Detect which cell encompasses the target text, then output its (X, Y) center coordinate. 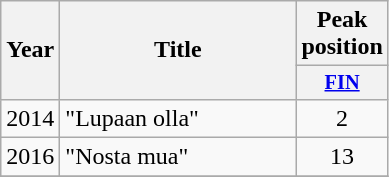
"Nosta mua" (178, 157)
2016 (30, 157)
2014 (30, 118)
FIN (342, 83)
Peakposition (342, 34)
Year (30, 50)
Title (178, 50)
2 (342, 118)
"Lupaan olla" (178, 118)
13 (342, 157)
